From the cell containing the given text, extract its center point as (x, y) coordinate. 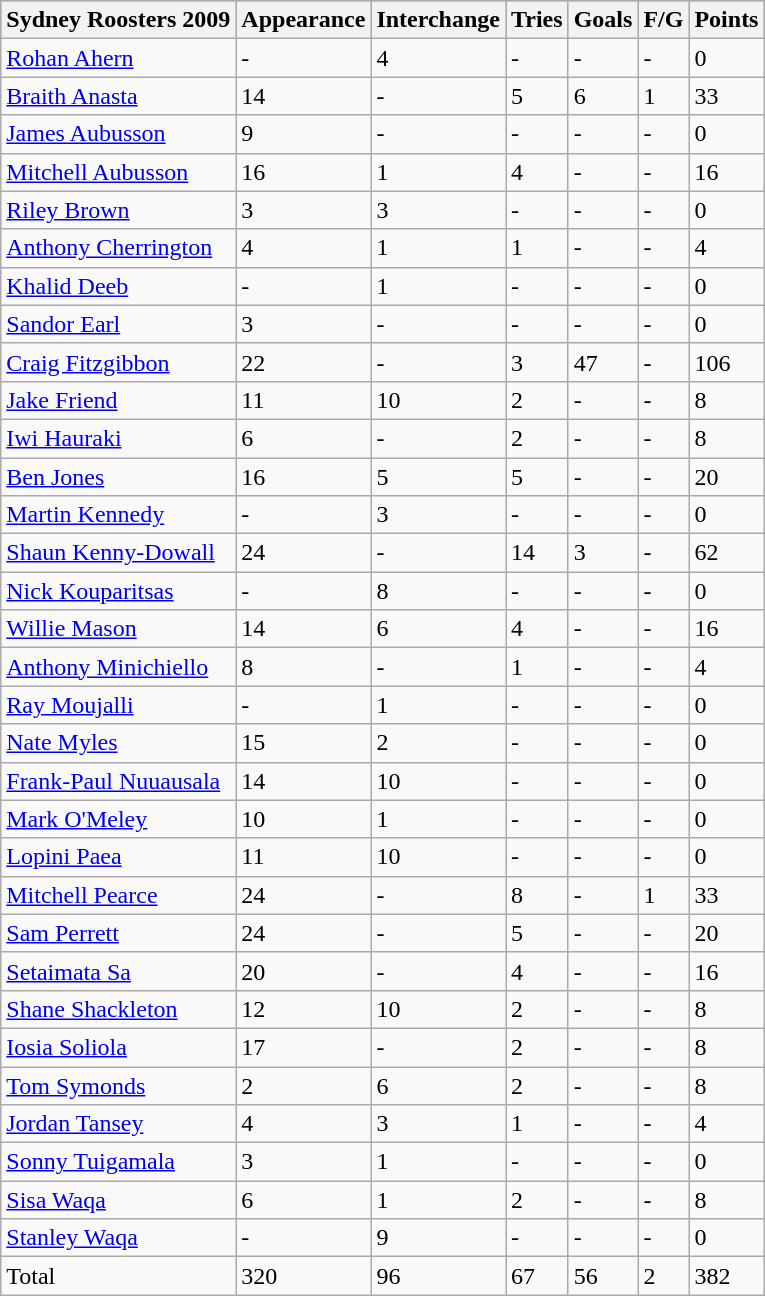
Riley Brown (118, 210)
Mitchell Pearce (118, 895)
Iosia Soliola (118, 1047)
Sisa Waqa (118, 1200)
Setaimata Sa (118, 971)
22 (304, 362)
Shane Shackleton (118, 1009)
Tries (538, 20)
106 (726, 362)
Total (118, 1276)
Sydney Roosters 2009 (118, 20)
Tom Symonds (118, 1085)
Nate Myles (118, 743)
Interchange (438, 20)
Iwi Hauraki (118, 438)
Anthony Minichiello (118, 667)
Sandor Earl (118, 324)
382 (726, 1276)
67 (538, 1276)
56 (603, 1276)
Ben Jones (118, 477)
Frank-Paul Nuuausala (118, 781)
Rohan Ahern (118, 58)
Lopini Paea (118, 857)
320 (304, 1276)
Sonny Tuigamala (118, 1162)
Ray Moujalli (118, 705)
96 (438, 1276)
15 (304, 743)
Mark O'Meley (118, 819)
Willie Mason (118, 629)
Khalid Deeb (118, 286)
62 (726, 553)
James Aubusson (118, 134)
Braith Anasta (118, 96)
Mitchell Aubusson (118, 172)
Shaun Kenny-Dowall (118, 553)
12 (304, 1009)
Anthony Cherrington (118, 248)
47 (603, 362)
Nick Kouparitsas (118, 591)
Points (726, 20)
Craig Fitzgibbon (118, 362)
Jake Friend (118, 400)
F/G (664, 20)
Appearance (304, 20)
Jordan Tansey (118, 1124)
Sam Perrett (118, 933)
17 (304, 1047)
Goals (603, 20)
Stanley Waqa (118, 1238)
Martin Kennedy (118, 515)
